Scan for the cell matching the given text and deliver its [x, y] coordinate at center. 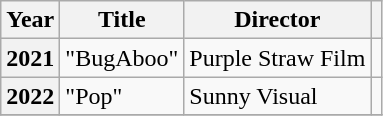
Sunny Visual [278, 96]
Title [122, 20]
"BugAboo" [122, 58]
Director [278, 20]
Purple Straw Film [278, 58]
Year [30, 20]
"Pop" [122, 96]
2022 [30, 96]
2021 [30, 58]
